Provide the [X, Y] coordinate of the cell's center where the given text is located.  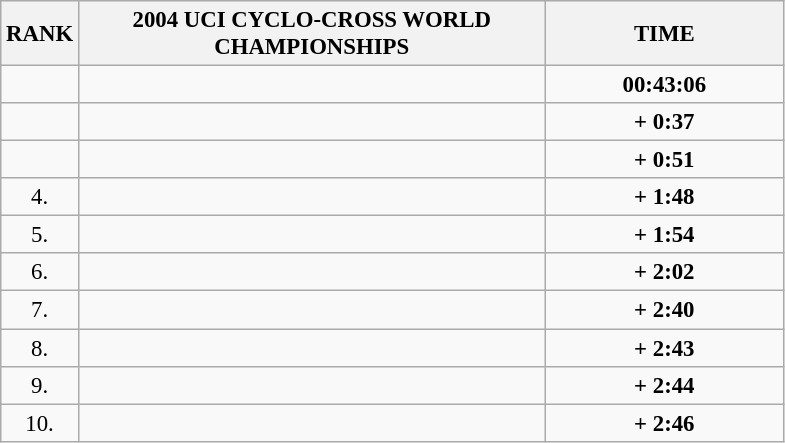
RANK [40, 34]
+ 2:40 [664, 310]
8. [40, 348]
+ 0:37 [664, 122]
00:43:06 [664, 85]
9. [40, 385]
+ 1:54 [664, 235]
10. [40, 423]
+ 2:43 [664, 348]
2004 UCI CYCLO-CROSS WORLD CHAMPIONSHIPS [312, 34]
+ 1:48 [664, 197]
TIME [664, 34]
+ 0:51 [664, 160]
+ 2:44 [664, 385]
+ 2:02 [664, 273]
4. [40, 197]
6. [40, 273]
+ 2:46 [664, 423]
7. [40, 310]
5. [40, 235]
